Search for the cell housing the specified text and yield its [X, Y] center coordinate. 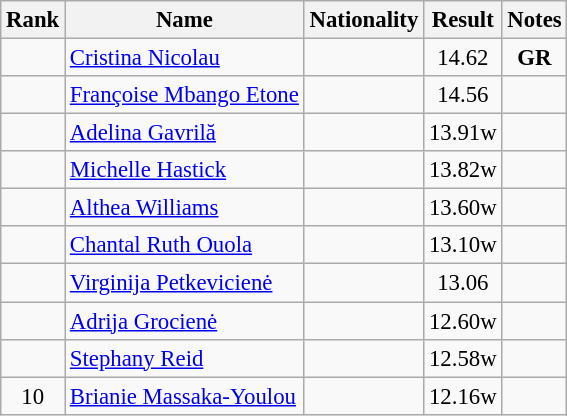
Michelle Hastick [185, 170]
12.58w [463, 358]
GR [534, 58]
Chantal Ruth Ouola [185, 245]
13.82w [463, 170]
13.06 [463, 283]
12.16w [463, 396]
Name [185, 20]
Adrija Grocienė [185, 321]
Nationality [364, 20]
10 [33, 396]
Françoise Mbango Etone [185, 95]
13.91w [463, 133]
Rank [33, 20]
13.60w [463, 208]
Stephany Reid [185, 358]
Adelina Gavrilă [185, 133]
Cristina Nicolau [185, 58]
12.60w [463, 321]
14.56 [463, 95]
Virginija Petkevicienė [185, 283]
13.10w [463, 245]
14.62 [463, 58]
Result [463, 20]
Brianie Massaka-Youlou [185, 396]
Notes [534, 20]
Althea Williams [185, 208]
